Capture the cell that displays the provided text and extract its [x, y] central coordinate. 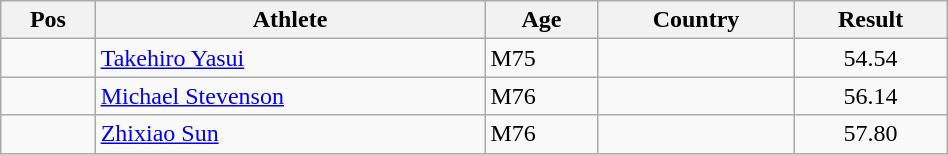
54.54 [870, 58]
57.80 [870, 134]
Country [696, 20]
Michael Stevenson [290, 96]
Result [870, 20]
M75 [542, 58]
Age [542, 20]
Zhixiao Sun [290, 134]
Athlete [290, 20]
56.14 [870, 96]
Takehiro Yasui [290, 58]
Pos [48, 20]
